For the text-containing cell, return its midpoint in (X, Y) coordinate format. 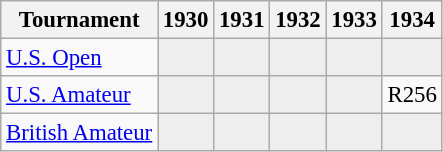
British Amateur (80, 133)
U.S. Open (80, 58)
U.S. Amateur (80, 95)
1933 (354, 20)
R256 (412, 95)
1930 (186, 20)
1931 (242, 20)
Tournament (80, 20)
1932 (298, 20)
1934 (412, 20)
